Pinpoint the cell where the given text exists, returning its (x, y) midpoint coordinate. 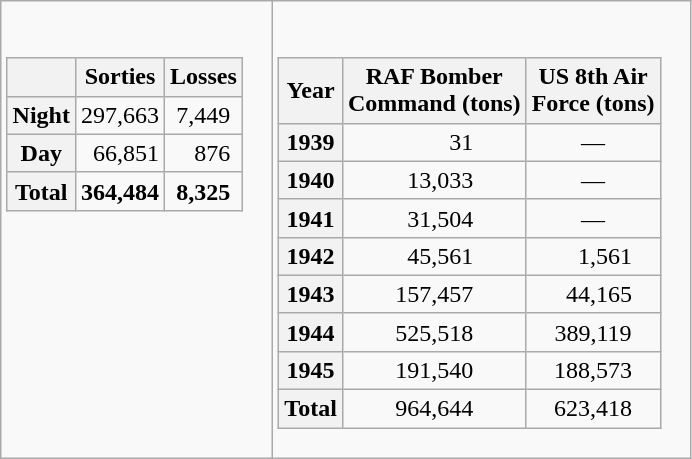
Sorties Losses Night 297,663 7,449 Day 66,851 876 Total 364,484 8,325 (137, 230)
45,561 (434, 256)
1939 (311, 142)
31 (434, 142)
157,457 (434, 294)
31,504 (434, 218)
66,851 (120, 153)
1,561 (593, 256)
191,540 (434, 370)
1942 (311, 256)
1945 (311, 370)
188,573 (593, 370)
389,119 (593, 332)
13,033 (434, 180)
Year (311, 90)
7,449 (204, 115)
364,484 (120, 191)
Day (41, 153)
44,165 (593, 294)
1943 (311, 294)
297,663 (120, 115)
1941 (311, 218)
Night (41, 115)
8,325 (204, 191)
964,644 (434, 409)
US 8th AirForce (tons) (593, 90)
Losses (204, 77)
RAF BomberCommand (tons) (434, 90)
1944 (311, 332)
876 (204, 153)
525,518 (434, 332)
623,418 (593, 409)
Sorties (120, 77)
1940 (311, 180)
